Locate the cell with the specified text and output its [x, y] center coordinate. 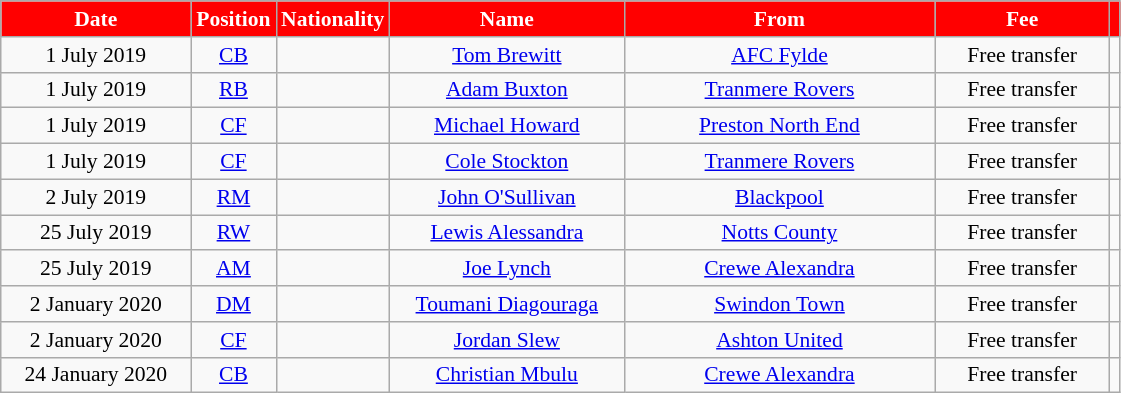
Nationality [332, 19]
Swindon Town [779, 304]
Date [96, 19]
RB [234, 90]
AFC Fylde [779, 55]
Fee [1022, 19]
Name [506, 19]
Christian Mbulu [506, 375]
AM [234, 269]
Notts County [779, 233]
24 January 2020 [96, 375]
Ashton United [779, 340]
Blackpool [779, 197]
Toumani Diagouraga [506, 304]
Adam Buxton [506, 90]
John O'Sullivan [506, 197]
Jordan Slew [506, 340]
RW [234, 233]
Preston North End [779, 126]
Michael Howard [506, 126]
RM [234, 197]
Cole Stockton [506, 162]
Tom Brewitt [506, 55]
Lewis Alessandra [506, 233]
From [779, 19]
Joe Lynch [506, 269]
2 July 2019 [96, 197]
DM [234, 304]
Position [234, 19]
